Pinpoint the cell where the given text exists, returning its (x, y) midpoint coordinate. 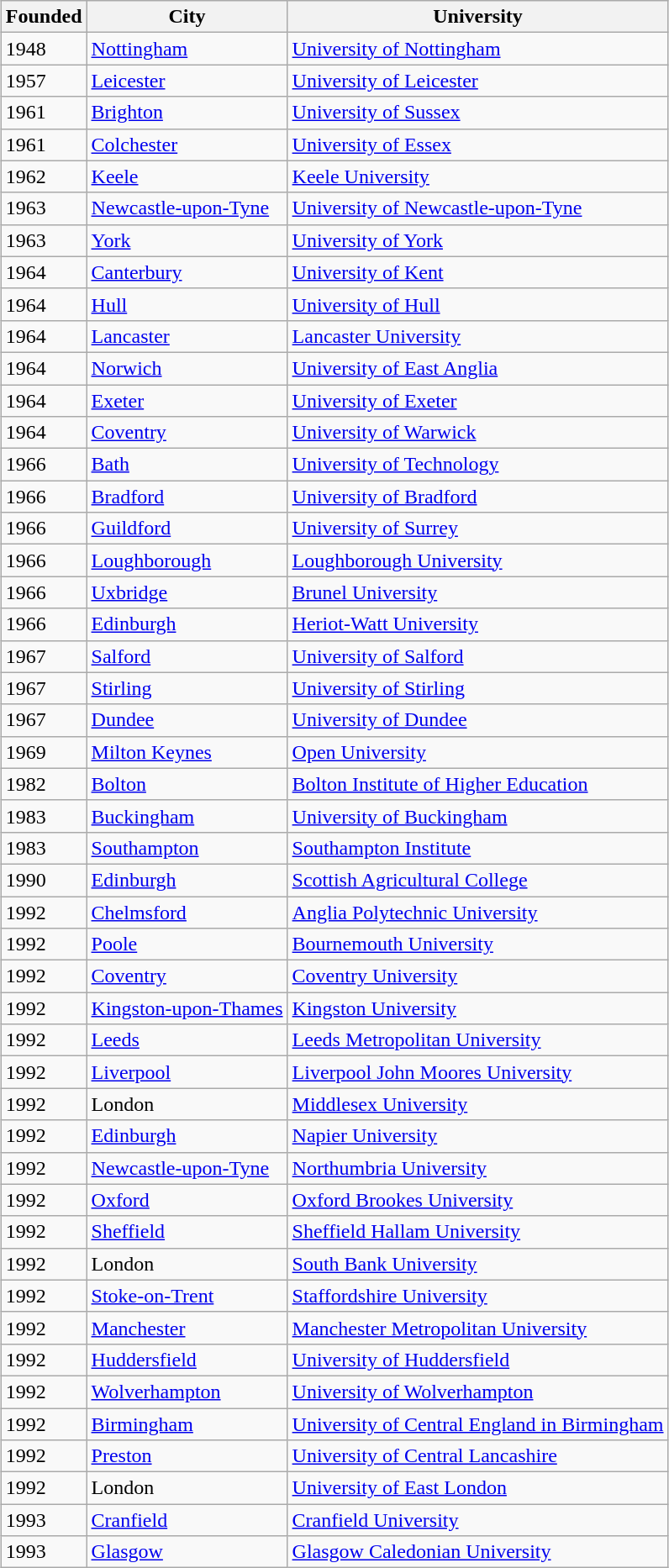
University of Sussex (477, 113)
Buckingham (187, 816)
Exeter (187, 401)
Heriot-Watt University (477, 624)
1990 (44, 880)
Glasgow (187, 1552)
Liverpool (187, 1072)
Wolverhampton (187, 1392)
1982 (44, 784)
Oxford (187, 1200)
Scottish Agricultural College (477, 880)
Staffordshire University (477, 1296)
City (187, 17)
Northumbria University (477, 1168)
University of Bradford (477, 497)
Open University (477, 752)
Salford (187, 656)
Bolton Institute of Higher Education (477, 784)
Southampton (187, 848)
University of Essex (477, 145)
Kingston-upon-Thames (187, 1008)
University of Central England in Birmingham (477, 1424)
University of Wolverhampton (477, 1392)
Manchester (187, 1328)
Lancaster University (477, 336)
University of East London (477, 1488)
University of East Anglia (477, 368)
University of Nottingham (477, 49)
University (477, 17)
University of Dundee (477, 720)
Anglia Polytechnic University (477, 912)
York (187, 240)
Bournemouth University (477, 944)
University of Newcastle-upon-Tyne (477, 208)
Uxbridge (187, 592)
Preston (187, 1456)
University of Technology (477, 465)
Leeds Metropolitan University (477, 1040)
Lancaster (187, 336)
Middlesex University (477, 1104)
Sheffield Hallam University (477, 1232)
Loughborough University (477, 560)
Manchester Metropolitan University (477, 1328)
University of York (477, 240)
South Bank University (477, 1264)
Huddersfield (187, 1360)
Southampton Institute (477, 848)
Keele University (477, 176)
Napier University (477, 1136)
University of Buckingham (477, 816)
Bolton (187, 784)
Milton Keynes (187, 752)
Bath (187, 465)
Oxford Brookes University (477, 1200)
University of Central Lancashire (477, 1456)
Founded (44, 17)
University of Kent (477, 272)
University of Huddersfield (477, 1360)
University of Salford (477, 656)
Poole (187, 944)
Leicester (187, 81)
Bradford (187, 497)
Stoke-on-Trent (187, 1296)
Coventry University (477, 976)
Hull (187, 304)
Cranfield University (477, 1520)
Birmingham (187, 1424)
University of Warwick (477, 433)
1948 (44, 49)
Glasgow Caledonian University (477, 1552)
1957 (44, 81)
1962 (44, 176)
Loughborough (187, 560)
Brunel University (477, 592)
University of Hull (477, 304)
Canterbury (187, 272)
Sheffield (187, 1232)
Leeds (187, 1040)
Kingston University (477, 1008)
Cranfield (187, 1520)
1969 (44, 752)
Stirling (187, 688)
Colchester (187, 145)
Liverpool John Moores University (477, 1072)
University of Surrey (477, 529)
University of Exeter (477, 401)
Nottingham (187, 49)
Norwich (187, 368)
University of Leicester (477, 81)
Brighton (187, 113)
Dundee (187, 720)
Guildford (187, 529)
Chelmsford (187, 912)
Keele (187, 176)
University of Stirling (477, 688)
